Determine the (X, Y) coordinate at the center of the cell enclosing the given text.  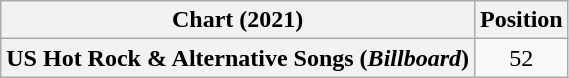
52 (521, 58)
Position (521, 20)
US Hot Rock & Alternative Songs (Billboard) (238, 58)
Chart (2021) (238, 20)
